Provide the (X, Y) coordinate of the cell's center where the given text is located.  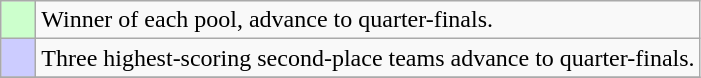
Three highest-scoring second-place teams advance to quarter-finals. (368, 58)
Winner of each pool, advance to quarter-finals. (368, 20)
